Determine the (x, y) coordinate at the center of the cell enclosing the given text.  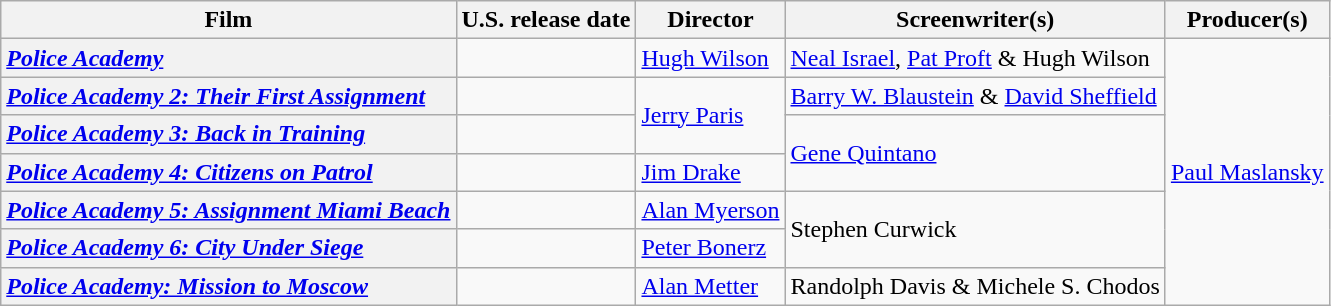
Police Academy: Mission to Moscow (228, 286)
U.S. release date (546, 20)
Police Academy (228, 58)
Producer(s) (1247, 20)
Director (710, 20)
Randolph Davis & Michele S. Chodos (975, 286)
Police Academy 2: Their First Assignment (228, 96)
Gene Quintano (975, 153)
Police Academy 3: Back in Training (228, 134)
Paul Maslansky (1247, 172)
Jerry Paris (710, 115)
Stephen Curwick (975, 229)
Police Academy 4: Citizens on Patrol (228, 172)
Police Academy 5: Assignment Miami Beach (228, 210)
Screenwriter(s) (975, 20)
Jim Drake (710, 172)
Hugh Wilson (710, 58)
Peter Bonerz (710, 248)
Neal Israel, Pat Proft & Hugh Wilson (975, 58)
Alan Metter (710, 286)
Alan Myerson (710, 210)
Police Academy 6: City Under Siege (228, 248)
Film (228, 20)
Barry W. Blaustein & David Sheffield (975, 96)
